Find where the given text appears and provide that cell's center as [X, Y] coordinate. 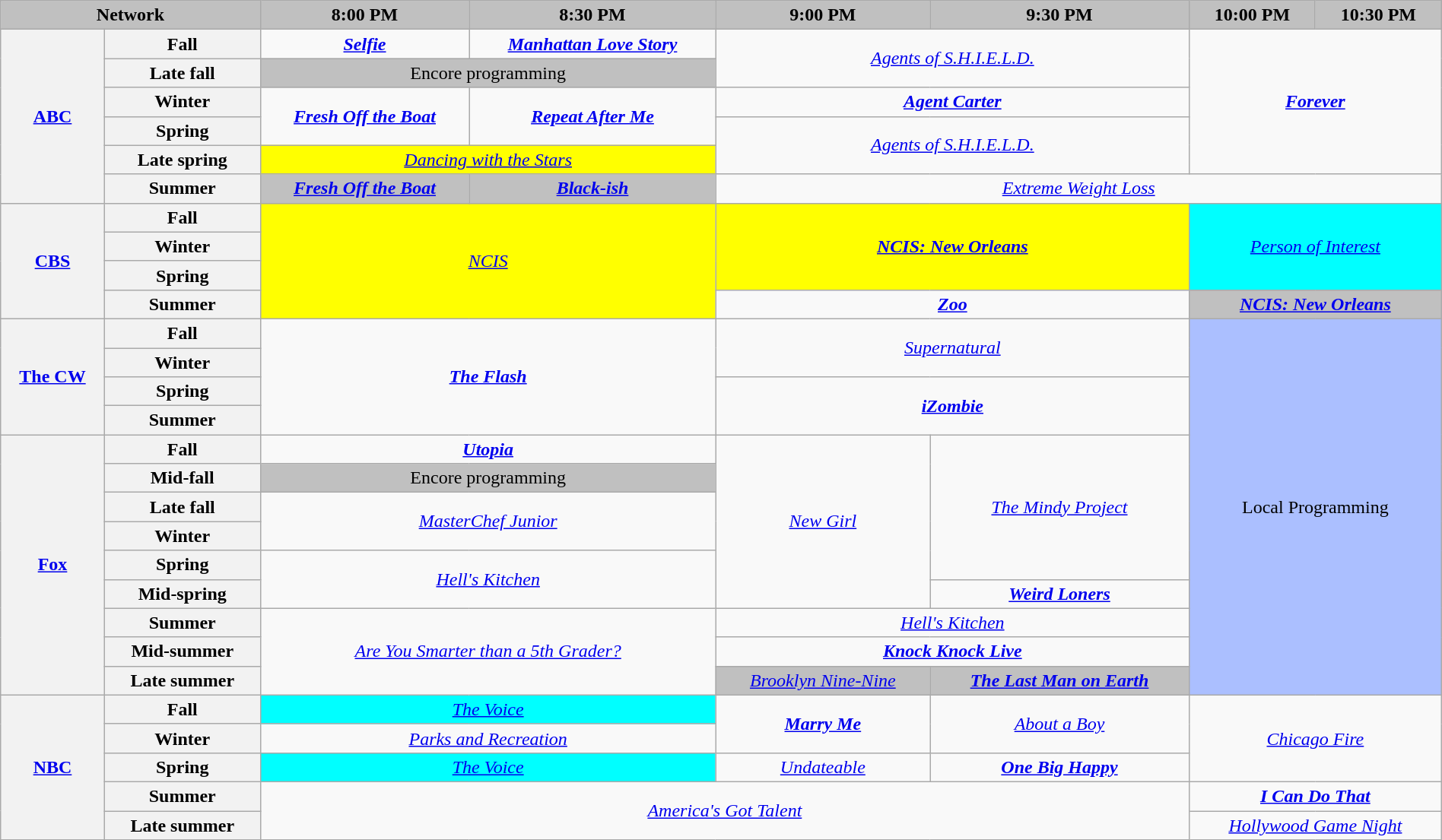
The Flash [488, 376]
Person of Interest [1316, 246]
Mid-summer [183, 651]
9:30 PM [1060, 15]
About a Boy [1060, 724]
8:00 PM [365, 15]
8:30 PM [592, 15]
Chicago Fire [1316, 738]
Weird Loners [1060, 594]
Marry Me [823, 724]
Fox [53, 566]
One Big Happy [1060, 767]
Parks and Recreation [488, 738]
CBS [53, 261]
Knock Knock Live [952, 651]
Agent Carter [952, 102]
NCIS [488, 261]
Extreme Weight Loss [1078, 189]
Mid-fall [183, 478]
Network [131, 15]
Forever [1316, 102]
Repeat After Me [592, 116]
Zoo [952, 304]
Black-ish [592, 189]
Late spring [183, 160]
ABC [53, 116]
America's Got Talent [724, 810]
iZombie [952, 406]
9:00 PM [823, 15]
Dancing with the Stars [488, 160]
Local Programming [1316, 506]
Are You Smarter than a 5th Grader? [488, 651]
10:00 PM [1253, 15]
NBC [53, 767]
Hollywood Game Night [1316, 825]
Brooklyn Nine-Nine [823, 680]
10:30 PM [1378, 15]
MasterChef Junior [488, 521]
Manhattan Love Story [592, 44]
Supernatural [952, 347]
The CW [53, 376]
I Can Do That [1316, 796]
Utopia [488, 449]
The Last Man on Earth [1060, 680]
New Girl [823, 521]
Selfie [365, 44]
Undateable [823, 767]
Mid-spring [183, 594]
The Mindy Project [1060, 507]
